Pinpoint the cell where the given text exists, returning its [X, Y] midpoint coordinate. 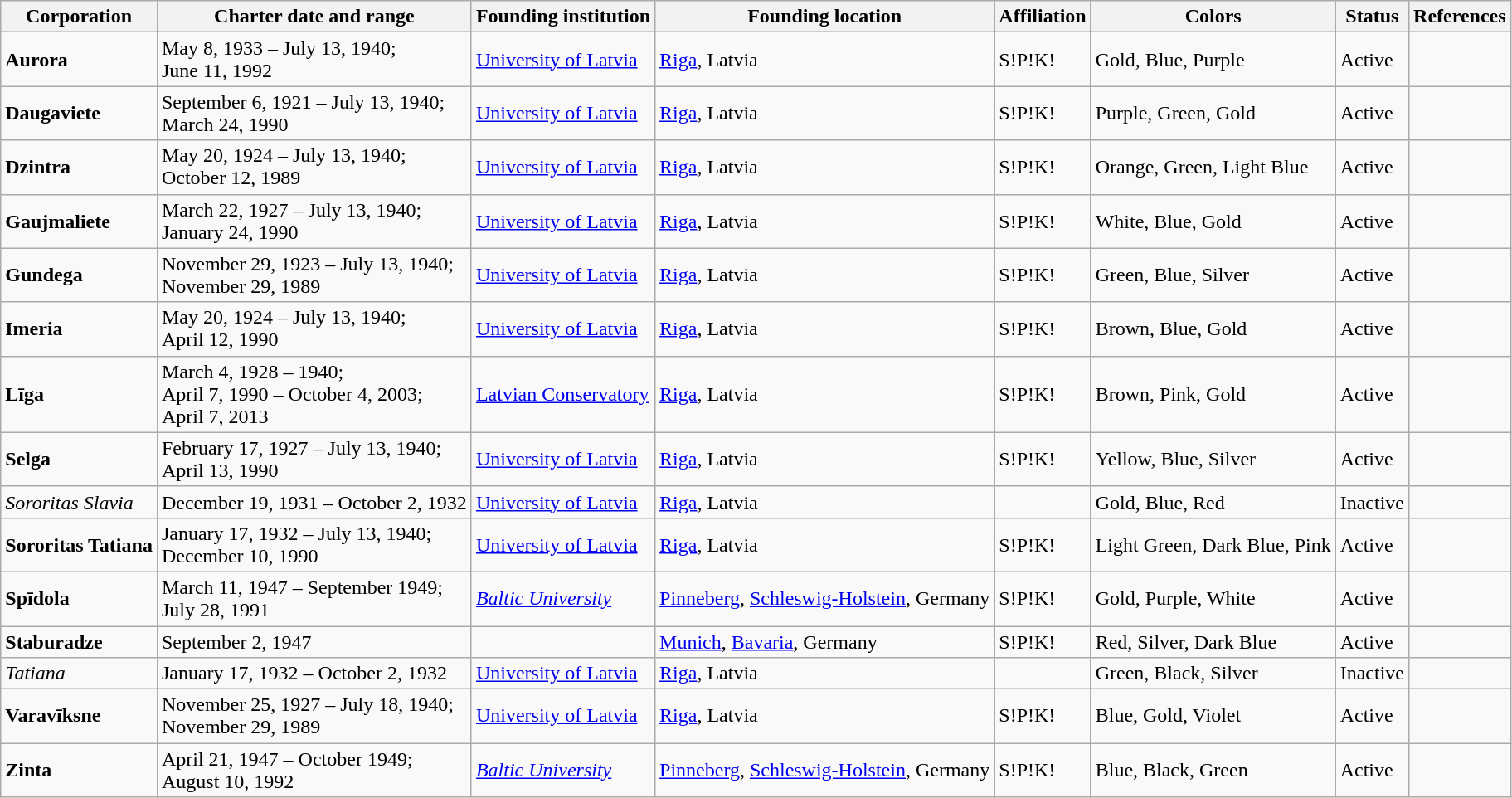
Sororitas Tatiana [80, 544]
Selga [80, 460]
Affiliation [1043, 17]
Orange, Green, Light Blue [1213, 168]
Aurora [80, 60]
Blue, Gold, Violet [1213, 717]
January 17, 1932 – July 13, 1940;December 10, 1990 [314, 544]
September 2, 1947 [314, 641]
Green, Black, Silver [1213, 674]
March 11, 1947 – September 1949;July 28, 1991 [314, 599]
May 8, 1933 – July 13, 1940;June 11, 1992 [314, 60]
November 25, 1927 – July 18, 1940;November 29, 1989 [314, 717]
Līga [80, 394]
Munich, Bavaria, Germany [824, 641]
Gold, Blue, Purple [1213, 60]
January 17, 1932 – October 2, 1932 [314, 674]
Brown, Blue, Gold [1213, 328]
December 19, 1931 – October 2, 1932 [314, 502]
Gaujmaliete [80, 221]
Latvian Conservatory [562, 394]
Green, Blue, Silver [1213, 275]
Sororitas Slavia [80, 502]
Spīdola [80, 599]
Staburadze [80, 641]
Brown, Pink, Gold [1213, 394]
Purple, Green, Gold [1213, 113]
Corporation [80, 17]
November 29, 1923 – July 13, 1940;November 29, 1989 [314, 275]
Dzintra [80, 168]
February 17, 1927 – July 13, 1940;April 13, 1990 [314, 460]
Light Green, Dark Blue, Pink [1213, 544]
April 21, 1947 – October 1949;August 10, 1992 [314, 770]
Founding location [824, 17]
Yellow, Blue, Silver [1213, 460]
Colors [1213, 17]
Zinta [80, 770]
Status [1372, 17]
Charter date and range [314, 17]
May 20, 1924 – July 13, 1940;April 12, 1990 [314, 328]
Daugaviete [80, 113]
References [1460, 17]
Founding institution [562, 17]
Gold, Purple, White [1213, 599]
Varavīksne [80, 717]
White, Blue, Gold [1213, 221]
Tatiana [80, 674]
September 6, 1921 – July 13, 1940;March 24, 1990 [314, 113]
Red, Silver, Dark Blue [1213, 641]
May 20, 1924 – July 13, 1940;October 12, 1989 [314, 168]
Imeria [80, 328]
March 4, 1928 – 1940;April 7, 1990 – October 4, 2003;April 7, 2013 [314, 394]
March 22, 1927 – July 13, 1940;January 24, 1990 [314, 221]
Gold, Blue, Red [1213, 502]
Blue, Black, Green [1213, 770]
Gundega [80, 275]
